Provide the [x, y] coordinate of the cell's center where the given text is located.  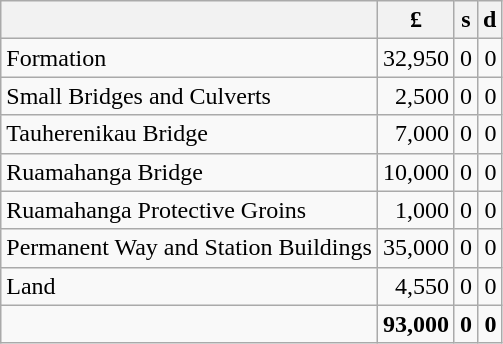
Ruamahanga Bridge [190, 172]
1,000 [416, 210]
£ [416, 20]
Tauherenikau Bridge [190, 134]
2,500 [416, 96]
Ruamahanga Protective Groins [190, 210]
Land [190, 286]
32,950 [416, 58]
Permanent Way and Station Buildings [190, 248]
7,000 [416, 134]
10,000 [416, 172]
93,000 [416, 324]
s [466, 20]
35,000 [416, 248]
Formation [190, 58]
4,550 [416, 286]
Small Bridges and Culverts [190, 96]
d [490, 20]
